Search for the cell housing the specified text and yield its [x, y] center coordinate. 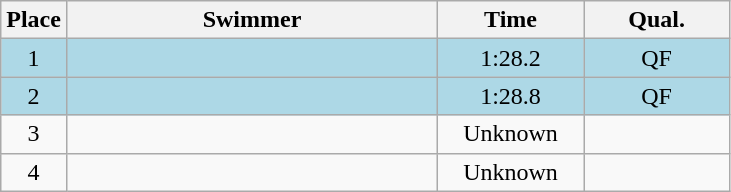
1:28.2 [511, 58]
Swimmer [252, 20]
Time [511, 20]
4 [34, 172]
Qual. [657, 20]
1:28.8 [511, 96]
1 [34, 58]
Place [34, 20]
2 [34, 96]
3 [34, 134]
